Return the [x, y] coordinate for the center point of the cell that contains the specified text.  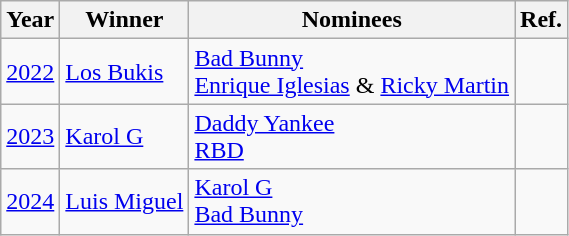
Ref. [542, 20]
Luis Miguel [124, 202]
2024 [30, 202]
Winner [124, 20]
Bad BunnyEnrique Iglesias & Ricky Martin [352, 72]
Karol GBad Bunny [352, 202]
Year [30, 20]
Nominees [352, 20]
Los Bukis [124, 72]
Daddy YankeeRBD [352, 136]
2022 [30, 72]
2023 [30, 136]
Karol G [124, 136]
